Search for the cell housing the specified text and yield its [x, y] center coordinate. 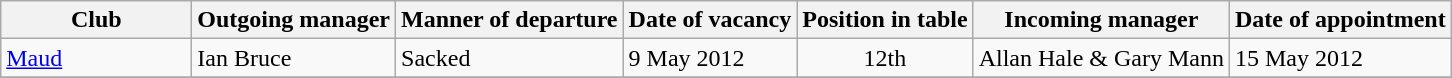
Sacked [510, 58]
Allan Hale & Gary Mann [1101, 58]
Ian Bruce [294, 58]
Date of vacancy [710, 20]
15 May 2012 [1340, 58]
Position in table [885, 20]
Maud [96, 58]
12th [885, 58]
Club [96, 20]
Date of appointment [1340, 20]
Incoming manager [1101, 20]
9 May 2012 [710, 58]
Outgoing manager [294, 20]
Manner of departure [510, 20]
